Detect which cell encompasses the target text, then output its (x, y) center coordinate. 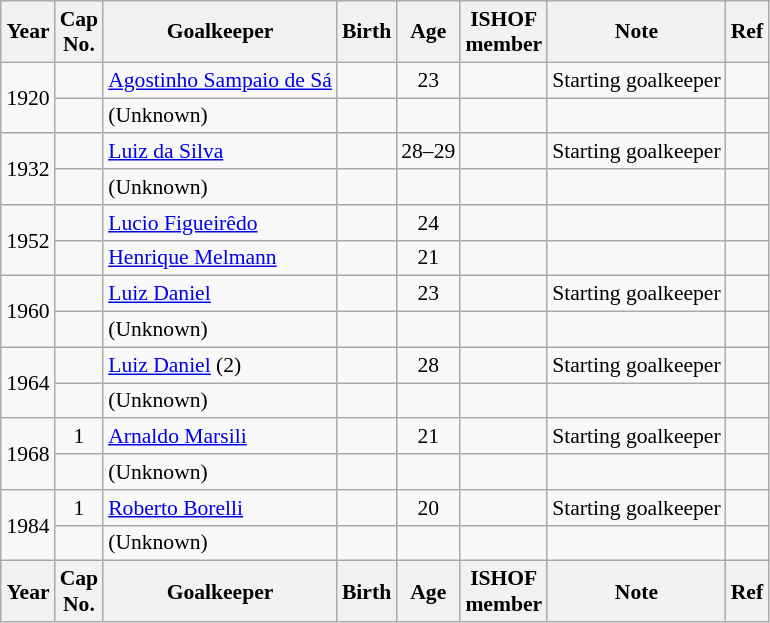
1920 (28, 98)
28 (428, 365)
Luiz Daniel (220, 294)
Agostinho Sampaio de Sá (220, 80)
1952 (28, 240)
Roberto Borelli (220, 508)
20 (428, 508)
Arnaldo Marsili (220, 437)
1984 (28, 526)
Luiz Daniel (2) (220, 365)
1964 (28, 382)
28–29 (428, 152)
1932 (28, 170)
24 (428, 223)
1960 (28, 312)
Henrique Melmann (220, 258)
Luiz da Silva (220, 152)
Lucio Figueirêdo (220, 223)
1968 (28, 454)
